Output the (x, y) coordinate of the center of the cell containing the given text.  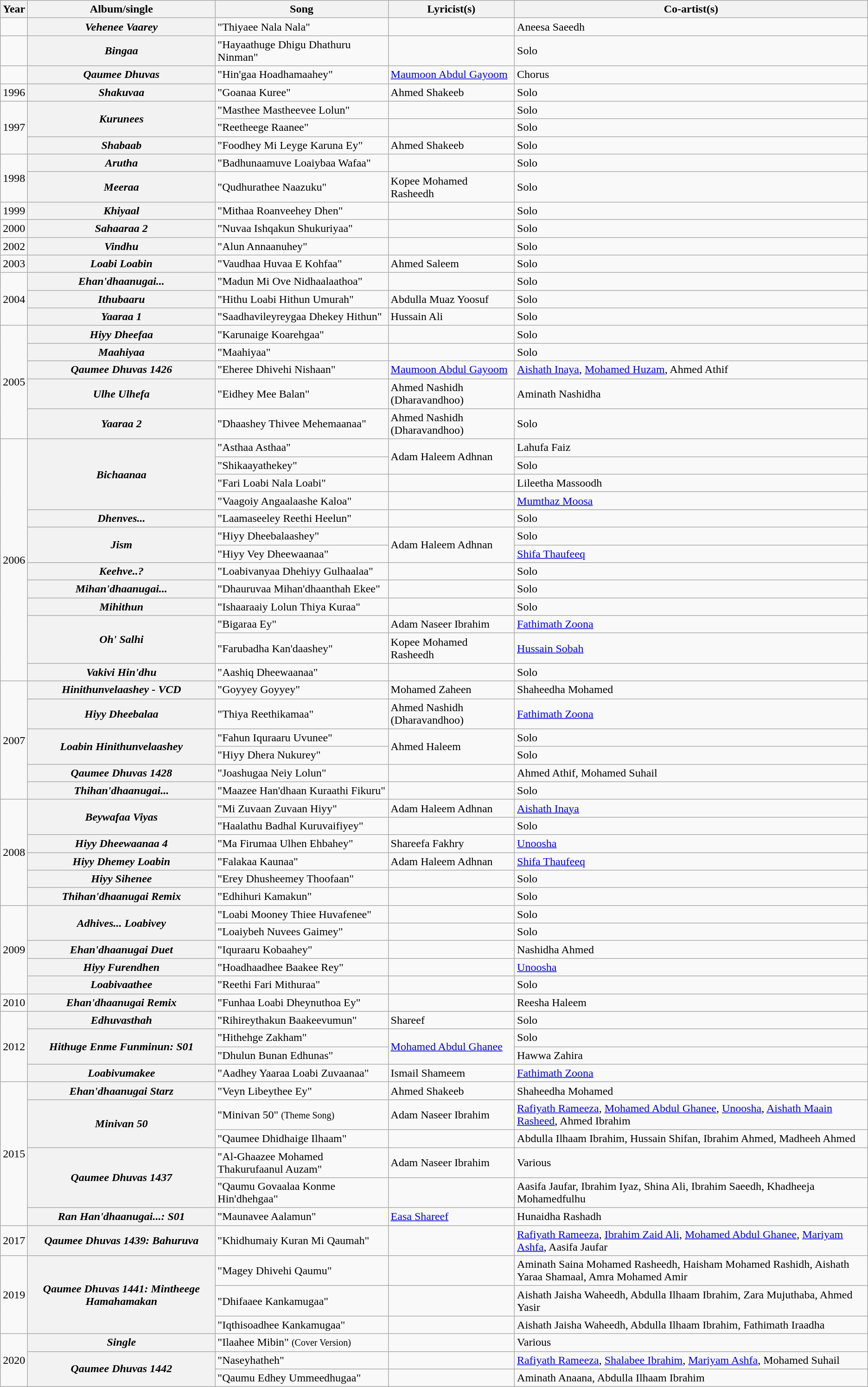
"Loabivanyaa Dhehiyy Gulhaalaa" (301, 571)
Ahmed Athif, Mohamed Suhail (691, 773)
"Ma Firumaa Ulhen Ehbahey" (301, 843)
2019 (14, 1295)
Lyricist(s) (451, 9)
Reesha Haleem (691, 1002)
"Naseyhatheh" (301, 1360)
Qaumee Dhuvas 1441: Mintheege Hamahamakan (121, 1295)
Easa Shareef (451, 1217)
"Hayaathuge Dhigu Dhathuru Ninman" (301, 51)
Qaumee Dhuvas (121, 75)
"Hithehge Zakham" (301, 1038)
"Erey Dhusheemey Thoofaan" (301, 879)
"Haalathu Badhal Kuruvaifiyey" (301, 826)
"Aashiq Dheewaanaa" (301, 672)
Ehan'dhaanugai... (121, 282)
2017 (14, 1240)
"Iqthisoadhee Kankamugaa" (301, 1325)
Maahiyaa (121, 352)
Song (301, 9)
Nashidha Ahmed (691, 950)
Aishath Jaisha Waheedh, Abdulla Ilhaam Ibrahim, Zara Mujuthaba, Ahmed Yasir (691, 1301)
"Mithaa Roanveehey Dhen" (301, 211)
2000 (14, 228)
Qaumee Dhuvas 1439: Bahuruva (121, 1240)
"Fahun Iquraaru Uvunee" (301, 738)
Rafiyath Rameeza, Shalabee Ibrahim, Mariyam Ashfa, Mohamed Suhail (691, 1360)
Adhives... Loabivey (121, 923)
"Karunaige Koarehgaa" (301, 334)
"Farubadha Kan'daashey" (301, 649)
"Edhihuri Kamakun" (301, 897)
"Hiyy Dheebalaashey" (301, 536)
"Hoadhaadhee Baakee Rey" (301, 967)
2006 (14, 560)
Hawwa Zahira (691, 1055)
Co-artist(s) (691, 9)
1998 (14, 178)
"Eidhey Mee Balan" (301, 393)
2002 (14, 246)
Hussain Sobah (691, 649)
Ismail Shameem (451, 1073)
"Thiyaee Nala Nala" (301, 27)
Sahaaraa 2 (121, 228)
"Ilaahee Mibin" (Cover Version) (301, 1342)
Hiyy Dhemey Loabin (121, 861)
Shakuvaa (121, 92)
"Mi Zuvaan Zuvaan Hiyy" (301, 808)
"Hiyy Dhera Nukurey" (301, 755)
"Hin'gaa Hoadhamaahey" (301, 75)
"Foodhey Mi Leyge Karuna Ey" (301, 145)
Single (121, 1342)
Khiyaal (121, 211)
Yaaraa 1 (121, 317)
Vindhu (121, 246)
"Nuvaa Ishqakun Shukuriyaa" (301, 228)
Qaumee Dhuvas 1437 (121, 1178)
"Iquraaru Kobaahey" (301, 950)
Ehan'dhaanugai Duet (121, 950)
"Thiya Reethikamaa" (301, 713)
Yaaraa 2 (121, 424)
Kurunees (121, 119)
Aishath Inaya, Mohamed Huzam, Ahmed Athif (691, 370)
Keehve..? (121, 571)
Arutha (121, 163)
Year (14, 9)
Thihan'dhaanugai Remix (121, 897)
"Vaagoiy Angaalaashe Kaloa" (301, 501)
"Shikaayathekey" (301, 465)
"Funhaa Loabi Dheynuthoa Ey" (301, 1002)
2012 (14, 1047)
"Eheree Dhivehi Nishaan" (301, 370)
"Al-Ghaazee Mohamed Thakurufaanul Auzam" (301, 1162)
"Rihireythakun Baakeevumun" (301, 1020)
Ehan'dhaanugai Remix (121, 1002)
"Qaumu Govaalaa Konme Hin'dhehgaa" (301, 1193)
"Asthaa Asthaa" (301, 448)
Mumthaz Moosa (691, 501)
Hunaidha Rashadh (691, 1217)
Abdulla Muaz Yoosuf (451, 299)
Album/single (121, 9)
2015 (14, 1153)
1996 (14, 92)
Qaumee Dhuvas 1442 (121, 1369)
1997 (14, 128)
"Khidhumaiy Kuran Mi Qaumah" (301, 1240)
2009 (14, 950)
"Hithu Loabi Hithun Umurah" (301, 299)
Ulhe Ulhefa (121, 393)
"Bigaraa Ey" (301, 624)
Loabin Hinithunvelaashey (121, 746)
Hithuge Enme Funminun: S01 (121, 1047)
2004 (14, 299)
"Alun Annaanuhey" (301, 246)
Thihan'dhaanugai... (121, 790)
"Vaudhaa Huvaa E Kohfaa" (301, 264)
Ehan'dhaanugai Starz (121, 1091)
Mihan'dhaanugai... (121, 589)
Aminath Saina Mohamed Rasheedh, Haisham Mohamed Rashidh, Aishath Yaraa Shamaal, Amra Mohamed Amir (691, 1271)
Lahufa Faiz (691, 448)
Dhenves... (121, 518)
Aneesa Saeedh (691, 27)
"Reethi Fari Mithuraa" (301, 985)
Loabivaathee (121, 985)
Ahmed Haleem (451, 746)
Bichaanaa (121, 474)
Shareef (451, 1020)
"Maunavee Aalamun" (301, 1217)
Qaumee Dhuvas 1426 (121, 370)
"Madun Mi Ove Nidhaalaathoa" (301, 282)
Jism (121, 545)
Aminath Anaana, Abdulla Ilhaam Ibrahim (691, 1378)
Hiyy Dheebalaa (121, 713)
Hiyy Sihenee (121, 879)
Lileetha Massoodh (691, 483)
"Dhauruvaa Mihan'dhaanthah Ekee" (301, 589)
Rafiyath Rameeza, Mohamed Abdul Ghanee, Unoosha, Aishath Maain Rasheed, Ahmed Ibrahim (691, 1114)
Hinithunvelaashey - VCD (121, 690)
2020 (14, 1360)
Aishath Jaisha Waheedh, Abdulla Ilhaam Ibrahim, Fathimath Iraadha (691, 1325)
Loabi Loabin (121, 264)
Loabivumakee (121, 1073)
Bingaa (121, 51)
Vakivi Hin'dhu (121, 672)
Shabaab (121, 145)
Hiyy Furendhen (121, 967)
"Laamaseeley Reethi Heelun" (301, 518)
Edhuvasthah (121, 1020)
"Loabi Mooney Thiee Huvafenee" (301, 914)
2007 (14, 740)
"Qaumu Edhey Ummeedhugaa" (301, 1378)
Aasifa Jaufar, Ibrahim Iyaz, Shina Ali, Ibrahim Saeedh, Khadheeja Mohamedfulhu (691, 1193)
Minivan 50 (121, 1124)
"Dhaashey Thivee Mehemaanaa" (301, 424)
"Ishaaraaiy Lolun Thiya Kuraa" (301, 607)
Mohamed Abdul Ghanee (451, 1047)
2005 (14, 382)
Hiyy Dheefaa (121, 334)
"Hiyy Vey Dheewaanaa" (301, 553)
"Joashugaa Neiy Lolun" (301, 773)
Hussain Ali (451, 317)
Meeraa (121, 186)
"Veyn Libeythee Ey" (301, 1091)
1999 (14, 211)
"Saadhavileyreygaa Dhekey Hithun" (301, 317)
"Fari Loabi Nala Loabi" (301, 483)
2010 (14, 1002)
Ithubaaru (121, 299)
Hiyy Dheewaanaa 4 (121, 843)
Rafiyath Rameeza, Ibrahim Zaid Ali, Mohamed Abdul Ghanee, Mariyam Ashfa, Aasifa Jaufar (691, 1240)
"Qudhurathee Naazuku" (301, 186)
"Masthee Mastheevee Lolun" (301, 110)
Mihithun (121, 607)
"Qaumee Dhidhaige Ilhaam" (301, 1138)
Beywafaa Viyas (121, 817)
Aminath Nashidha (691, 393)
"Aadhey Yaaraa Loabi Zuvaanaa" (301, 1073)
"Dhulun Bunan Edhunas" (301, 1055)
Chorus (691, 75)
"Maazee Han'dhaan Kuraathi Fikuru" (301, 790)
"Reetheege Raanee" (301, 128)
Ahmed Saleem (451, 264)
Qaumee Dhuvas 1428 (121, 773)
"Goanaa Kuree" (301, 92)
"Maahiyaa" (301, 352)
"Minivan 50" (Theme Song) (301, 1114)
"Goyyey Goyyey" (301, 690)
Oh' Salhi (121, 639)
Ran Han'dhaanugai...: S01 (121, 1217)
2008 (14, 852)
Vehenee Vaarey (121, 27)
"Falakaa Kaunaa" (301, 861)
"Magey Dhivehi Qaumu" (301, 1271)
2003 (14, 264)
Shareefa Fakhry (451, 843)
"Loaiybeh Nuvees Gaimey" (301, 932)
Abdulla Ilhaam Ibrahim, Hussain Shifan, Ibrahim Ahmed, Madheeh Ahmed (691, 1138)
Mohamed Zaheen (451, 690)
Aishath Inaya (691, 808)
"Badhunaamuve Loaiybaa Wafaa" (301, 163)
"Dhifaaee Kankamugaa" (301, 1301)
